Search for the cell housing the specified text and yield its [X, Y] center coordinate. 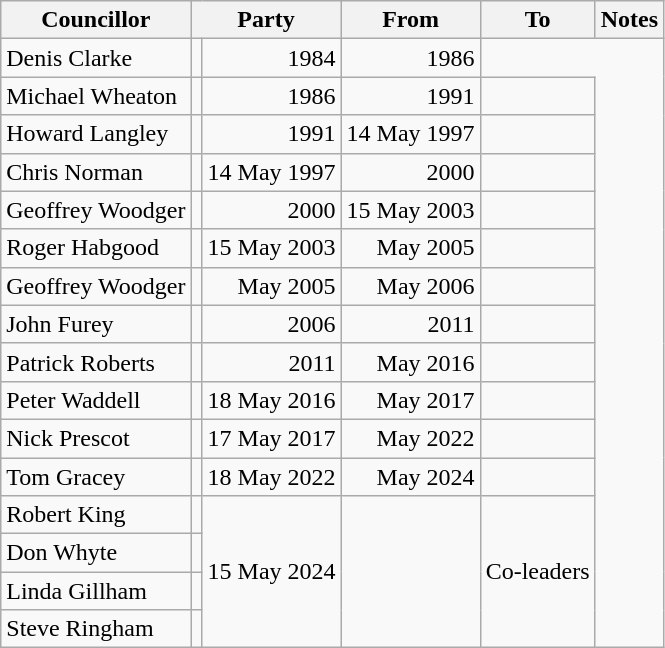
May 2006 [410, 286]
Roger Habgood [96, 248]
Steve Ringham [96, 629]
Patrick Roberts [96, 362]
Nick Prescot [96, 438]
Don Whyte [96, 553]
2006 [272, 324]
John Furey [96, 324]
Chris Norman [96, 172]
Denis Clarke [96, 58]
May 2024 [410, 477]
Michael Wheaton [96, 96]
Howard Langley [96, 134]
May 2017 [410, 400]
May 2016 [410, 362]
15 May 2024 [272, 572]
Notes [629, 20]
Peter Waddell [96, 400]
Party [266, 20]
18 May 2016 [272, 400]
Co-leaders [538, 572]
Tom Gracey [96, 477]
1984 [272, 58]
Councillor [96, 20]
From [410, 20]
May 2022 [410, 438]
18 May 2022 [272, 477]
17 May 2017 [272, 438]
To [538, 20]
Linda Gillham [96, 591]
Robert King [96, 515]
